Locate the cell with the specified text and output its [x, y] center coordinate. 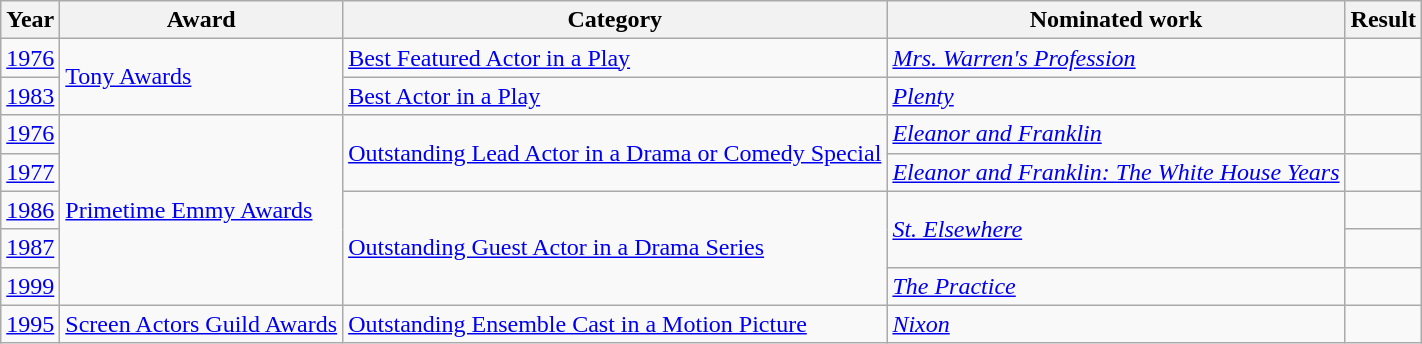
1977 [30, 172]
1999 [30, 286]
Eleanor and Franklin [1116, 134]
1995 [30, 324]
Outstanding Guest Actor in a Drama Series [615, 248]
1983 [30, 96]
Nixon [1116, 324]
Award [202, 20]
St. Elsewhere [1116, 229]
Best Featured Actor in a Play [615, 58]
Outstanding Ensemble Cast in a Motion Picture [615, 324]
Plenty [1116, 96]
Nominated work [1116, 20]
Best Actor in a Play [615, 96]
Outstanding Lead Actor in a Drama or Comedy Special [615, 153]
Year [30, 20]
Tony Awards [202, 77]
The Practice [1116, 286]
Category [615, 20]
1986 [30, 210]
Mrs. Warren's Profession [1116, 58]
Primetime Emmy Awards [202, 210]
Eleanor and Franklin: The White House Years [1116, 172]
1987 [30, 248]
Result [1383, 20]
Screen Actors Guild Awards [202, 324]
